Detect which cell encompasses the target text, then output its [x, y] center coordinate. 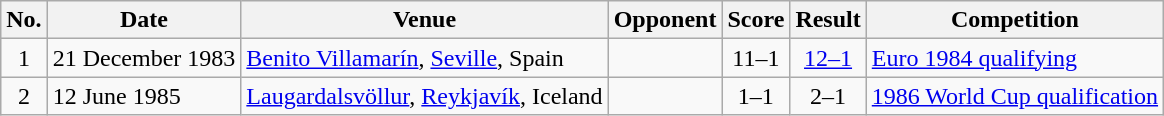
12–1 [828, 58]
Date [144, 20]
Benito Villamarín, Seville, Spain [424, 58]
2 [24, 96]
1–1 [756, 96]
Score [756, 20]
12 June 1985 [144, 96]
11–1 [756, 58]
Venue [424, 20]
Opponent [665, 20]
No. [24, 20]
Laugardalsvöllur, Reykjavík, Iceland [424, 96]
2–1 [828, 96]
Result [828, 20]
1986 World Cup qualification [1014, 96]
Competition [1014, 20]
Euro 1984 qualifying [1014, 58]
21 December 1983 [144, 58]
1 [24, 58]
